Identify which cell holds the provided text, then report its (x, y) central coordinate. 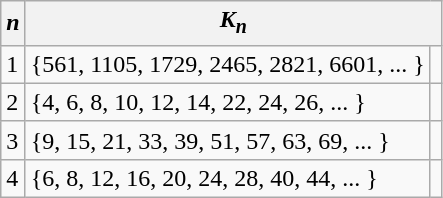
3 (13, 140)
{4, 6, 8, 10, 12, 14, 22, 24, 26, ... } (228, 102)
2 (13, 102)
{6, 8, 12, 16, 20, 24, 28, 40, 44, ... } (228, 178)
4 (13, 178)
{561, 1105, 1729, 2465, 2821, 6601, ... } (228, 64)
{9, 15, 21, 33, 39, 51, 57, 63, 69, ... } (228, 140)
1 (13, 64)
Kn (233, 23)
n (13, 23)
